Find where the given text appears and provide that cell's center as [X, Y] coordinate. 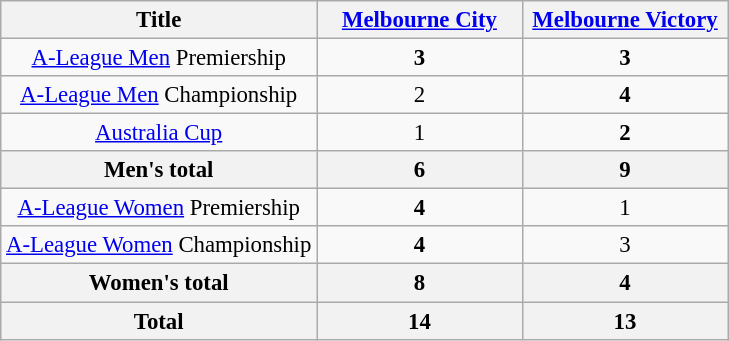
A-League Women Championship [159, 245]
A-League Men Championship [159, 95]
6 [420, 170]
9 [625, 170]
Title [159, 20]
13 [625, 321]
A-League Men Premiership [159, 58]
Melbourne City [420, 20]
Total [159, 321]
8 [420, 283]
Women's total [159, 283]
A-League Women Premiership [159, 208]
Australia Cup [159, 133]
Melbourne Victory [625, 20]
14 [420, 321]
Men's total [159, 170]
